Extract the (X, Y) coordinate from the center of the cell holding the provided text.  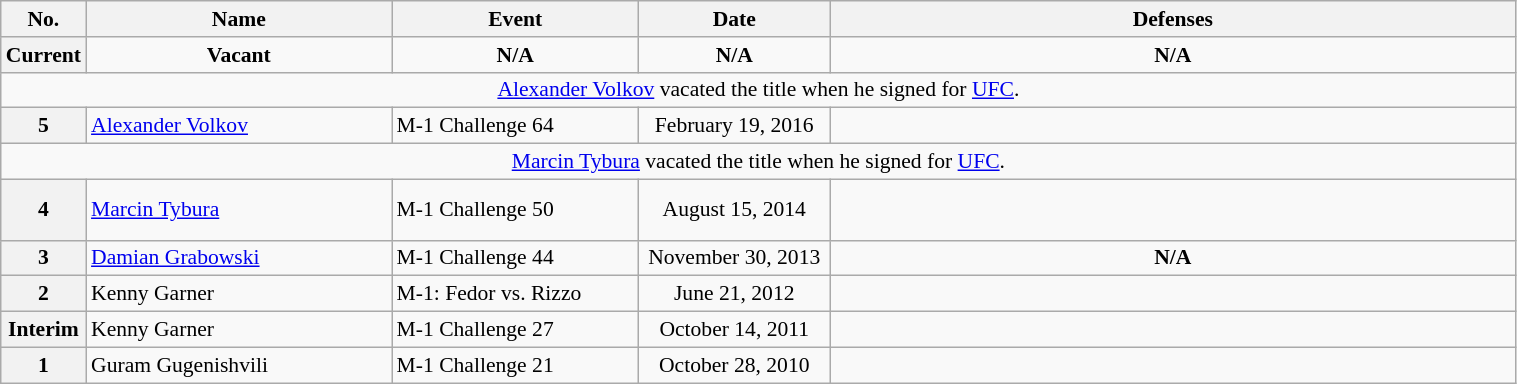
3 (44, 258)
October 14, 2011 (734, 330)
Vacant (239, 55)
August 15, 2014 (734, 210)
No. (44, 19)
Damian Grabowski (239, 258)
M-1 Challenge 64 (516, 126)
February 19, 2016 (734, 126)
M-1 Challenge 50 (516, 210)
2 (44, 294)
Alexander Volkov (239, 126)
November 30, 2013 (734, 258)
M-1 Challenge 27 (516, 330)
Marcin Tybura (239, 210)
5 (44, 126)
Date (734, 19)
1 (44, 365)
October 28, 2010 (734, 365)
Interim (44, 330)
Guram Gugenishvili (239, 365)
Current (44, 55)
Marcin Tybura vacated the title when he signed for UFC. (758, 162)
Defenses (1173, 19)
June 21, 2012 (734, 294)
4 (44, 210)
M-1 Challenge 44 (516, 258)
Name (239, 19)
Event (516, 19)
M-1 Challenge 21 (516, 365)
Alexander Volkov vacated the title when he signed for UFC. (758, 90)
M-1: Fedor vs. Rizzo (516, 294)
